Return (x, y) of the center of cell containing provided text 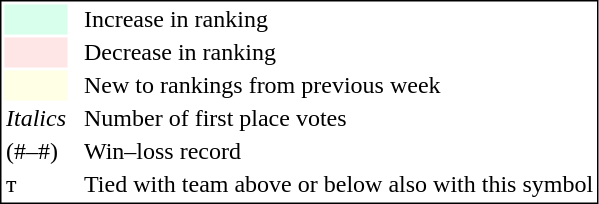
Tied with team above or below also with this symbol (338, 185)
т (36, 185)
Decrease in ranking (338, 53)
Number of first place votes (338, 119)
Win–loss record (338, 151)
Increase in ranking (338, 19)
Italics (36, 119)
(#–#) (36, 151)
New to rankings from previous week (338, 85)
